Output the (X, Y) coordinate of the center of the cell containing the given text.  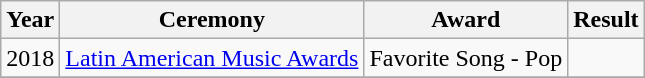
Result (606, 20)
Ceremony (212, 20)
Year (30, 20)
Favorite Song - Pop (466, 58)
2018 (30, 58)
Latin American Music Awards (212, 58)
Award (466, 20)
